Capture the cell that displays the provided text and extract its [x, y] central coordinate. 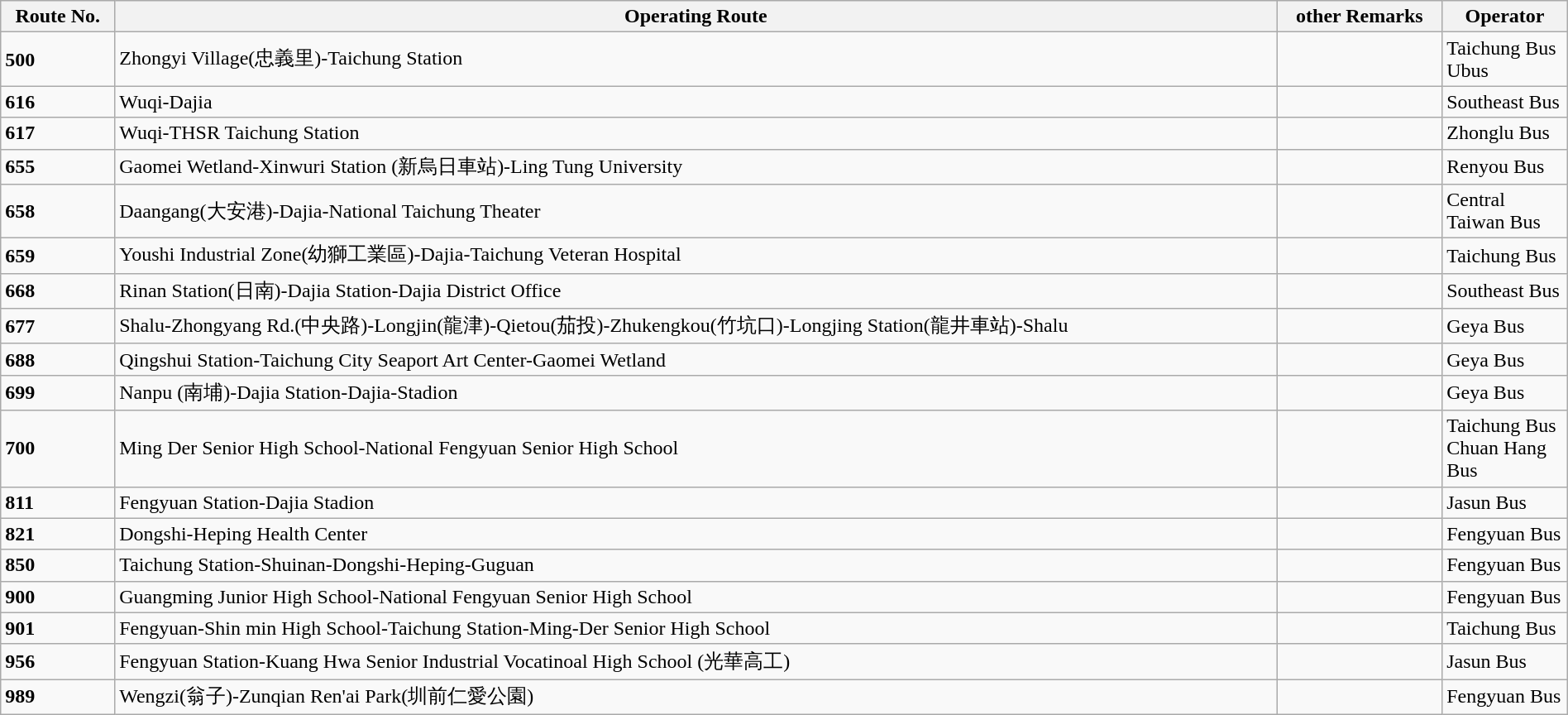
Zhongyi Village(忠義里)-Taichung Station [696, 60]
Qingshui Station-Taichung City Seaport Art Center-Gaomei Wetland [696, 359]
Dongshi-Heping Health Center [696, 534]
Wengzi(翁子)-Zunqian Ren'ai Park(圳前仁愛公園) [696, 697]
Fengyuan Station-Kuang Hwa Senior Industrial Vocatinoal High School (光華高工) [696, 662]
900 [58, 597]
Ming Der Senior High School-National Fengyuan Senior High School [696, 449]
617 [58, 133]
989 [58, 697]
Taichung BusUbus [1505, 60]
700 [58, 449]
Rinan Station(日南)-Dajia Station-Dajia District Office [696, 291]
500 [58, 60]
Taichung BusChuan Hang Bus [1505, 449]
Gaomei Wetland-Xinwuri Station (新烏日車站)-Ling Tung University [696, 167]
Taichung Station-Shuinan-Dongshi-Heping-Guguan [696, 565]
other Remarks [1360, 17]
616 [58, 102]
811 [58, 502]
Guangming Junior High School-National Fengyuan Senior High School [696, 597]
677 [58, 326]
Nanpu (南埔)-Dajia Station-Dajia-Stadion [696, 392]
659 [58, 257]
Shalu-Zhongyang Rd.(中央路)-Longjin(龍津)-Qietou(茄投)-Zhukengkou(竹坑口)-Longjing Station(龍井車站)-Shalu [696, 326]
699 [58, 392]
668 [58, 291]
901 [58, 628]
850 [58, 565]
Zhonglu Bus [1505, 133]
956 [58, 662]
Fengyuan Station-Dajia Stadion [696, 502]
Route No. [58, 17]
821 [58, 534]
655 [58, 167]
688 [58, 359]
Fengyuan-Shin min High School-Taichung Station-Ming-Der Senior High School [696, 628]
Renyou Bus [1505, 167]
Central Taiwan Bus [1505, 212]
658 [58, 212]
Operator [1505, 17]
Daangang(大安港)-Dajia-National Taichung Theater [696, 212]
Wuqi-Dajia [696, 102]
Youshi Industrial Zone(幼獅工業區)-Dajia-Taichung Veteran Hospital [696, 257]
Wuqi-THSR Taichung Station [696, 133]
Operating Route [696, 17]
